Determine the [X, Y] coordinate at the center of the cell enclosing the given text.  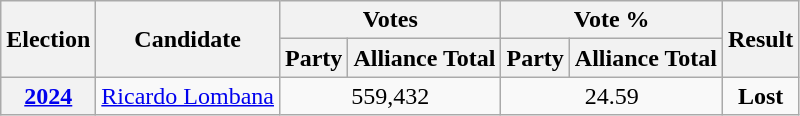
Candidate [188, 39]
Election [48, 39]
Vote % [612, 20]
Ricardo Lombana [188, 96]
24.59 [612, 96]
Votes [390, 20]
2024 [48, 96]
Result [760, 39]
559,432 [390, 96]
Lost [760, 96]
